Detect which cell encompasses the target text, then output its [x, y] center coordinate. 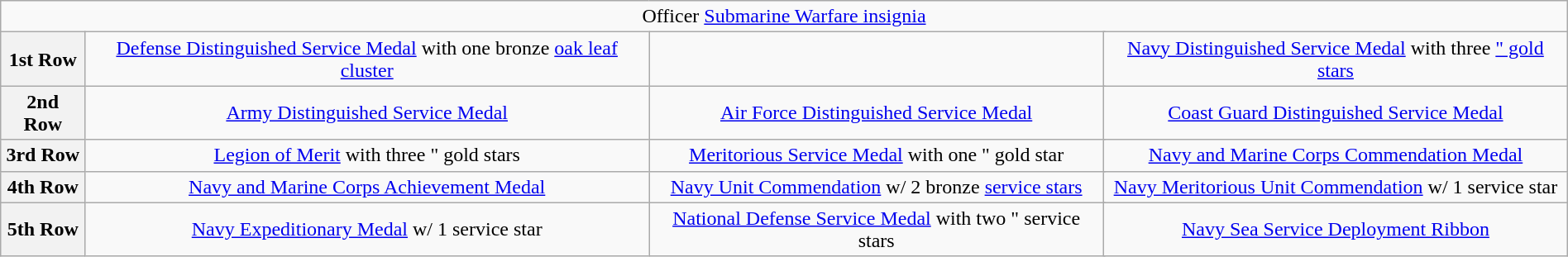
Navy Expeditionary Medal w/ 1 service star [367, 230]
Navy Sea Service Deployment Ribbon [1336, 230]
Defense Distinguished Service Medal with one bronze oak leaf cluster [367, 59]
3rd Row [43, 155]
4th Row [43, 187]
2nd Row [43, 112]
Meritorious Service Medal with one " gold star [877, 155]
Navy Meritorious Unit Commendation w/ 1 service star [1336, 187]
Navy and Marine Corps Achievement Medal [367, 187]
5th Row [43, 230]
Navy Unit Commendation w/ 2 bronze service stars [877, 187]
Legion of Merit with three " gold stars [367, 155]
Navy Distinguished Service Medal with three " gold stars [1336, 59]
Army Distinguished Service Medal [367, 112]
1st Row [43, 59]
Officer Submarine Warfare insignia [784, 17]
Coast Guard Distinguished Service Medal [1336, 112]
Air Force Distinguished Service Medal [877, 112]
National Defense Service Medal with two " service stars [877, 230]
Navy and Marine Corps Commendation Medal [1336, 155]
